Extract the [x, y] coordinate from the center of the cell holding the provided text.  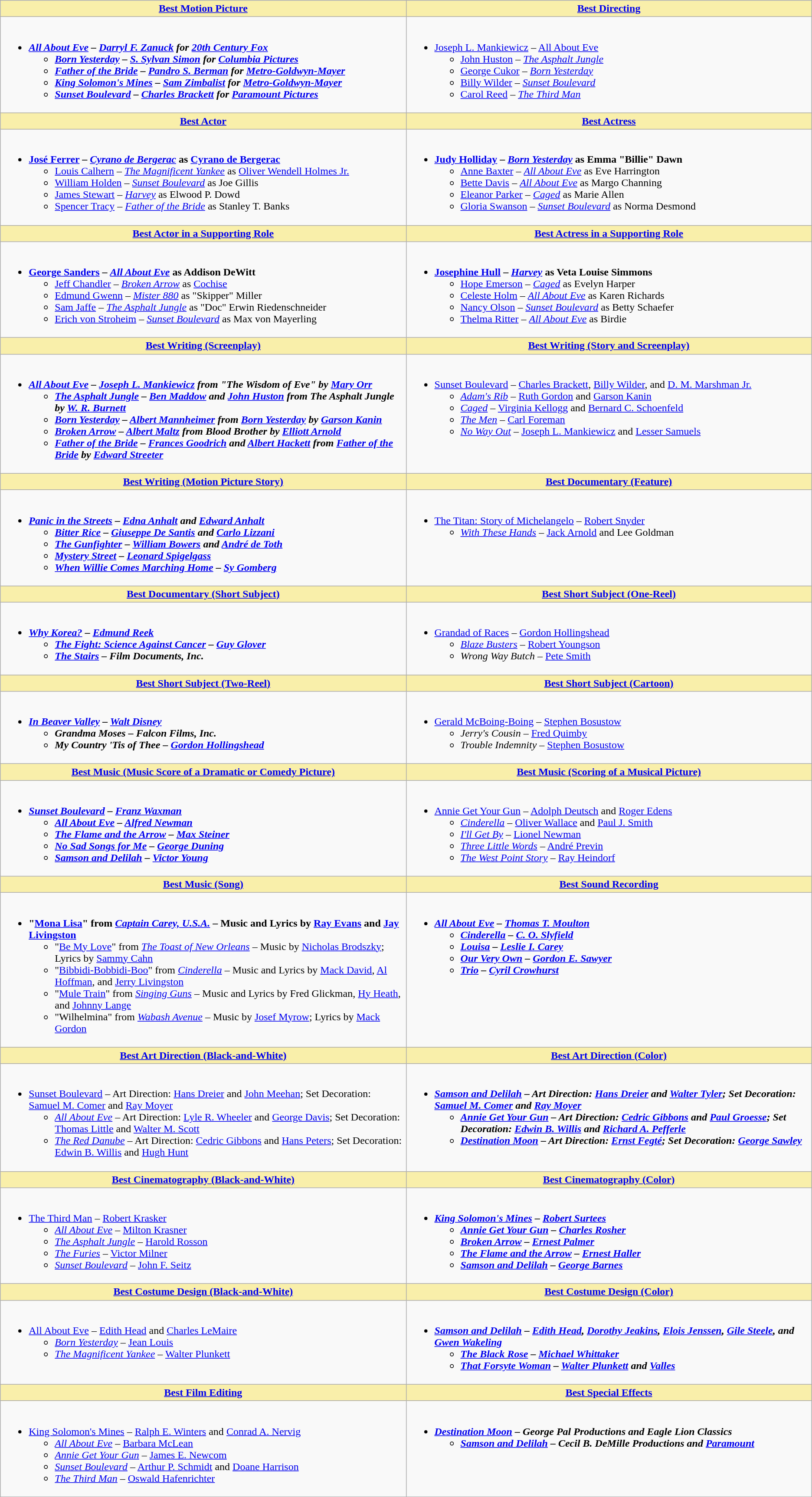
Best Writing (Motion Picture Story) [203, 482]
Best Motion Picture [203, 9]
Best Actress [609, 121]
Best Documentary (Short Subject) [203, 594]
Best Costume Design (Color) [609, 1292]
All About Eve – Edith Head and Charles LeMaireBorn Yesterday – Jean LouisThe Magnificent Yankee – Walter Plunkett [203, 1342]
Best Cinematography (Black-and-White) [203, 1179]
Best Writing (Story and Screenplay) [609, 346]
Best Music (Music Score of a Dramatic or Comedy Picture) [203, 772]
Best Art Direction (Black-and-White) [203, 1055]
Best Special Effects [609, 1392]
Destination Moon – George Pal Productions and Eagle Lion ClassicsSamson and Delilah – Cecil B. DeMille Productions and Paramount [609, 1449]
Best Sound Recording [609, 884]
Best Actor [203, 121]
Best Short Subject (One-Reel) [609, 594]
Best Short Subject (Cartoon) [609, 683]
Best Writing (Screenplay) [203, 346]
Best Music (Song) [203, 884]
Why Korea? – Edmund ReekThe Fight: Science Against Cancer – Guy GloverThe Stairs – Film Documents, Inc. [203, 639]
Best Short Subject (Two-Reel) [203, 683]
Best Costume Design (Black-and-White) [203, 1292]
Best Directing [609, 9]
Best Cinematography (Color) [609, 1179]
Best Art Direction (Color) [609, 1055]
Best Actor in a Supporting Role [203, 233]
In Beaver Valley – Walt DisneyGrandma Moses – Falcon Films, Inc.My Country 'Tis of Thee – Gordon Hollingshead [203, 728]
Best Documentary (Feature) [609, 482]
The Titan: Story of Michelangelo – Robert SnyderWith These Hands – Jack Arnold and Lee Goldman [609, 538]
Best Actress in a Supporting Role [609, 233]
Grandad of Races – Gordon HollingsheadBlaze Busters – Robert YoungsonWrong Way Butch – Pete Smith [609, 639]
Gerald McBoing-Boing – Stephen BosustowJerry's Cousin – Fred QuimbyTrouble Indemnity – Stephen Bosustow [609, 728]
Best Music (Scoring of a Musical Picture) [609, 772]
All About Eve – Thomas T. MoultonCinderella – C. O. SlyfieldLouisa – Leslie I. CareyOur Very Own – Gordon E. SawyerTrio – Cyril Crowhurst [609, 970]
Best Film Editing [203, 1392]
